Provide the [X, Y] coordinate of the cell's center where the given text is located.  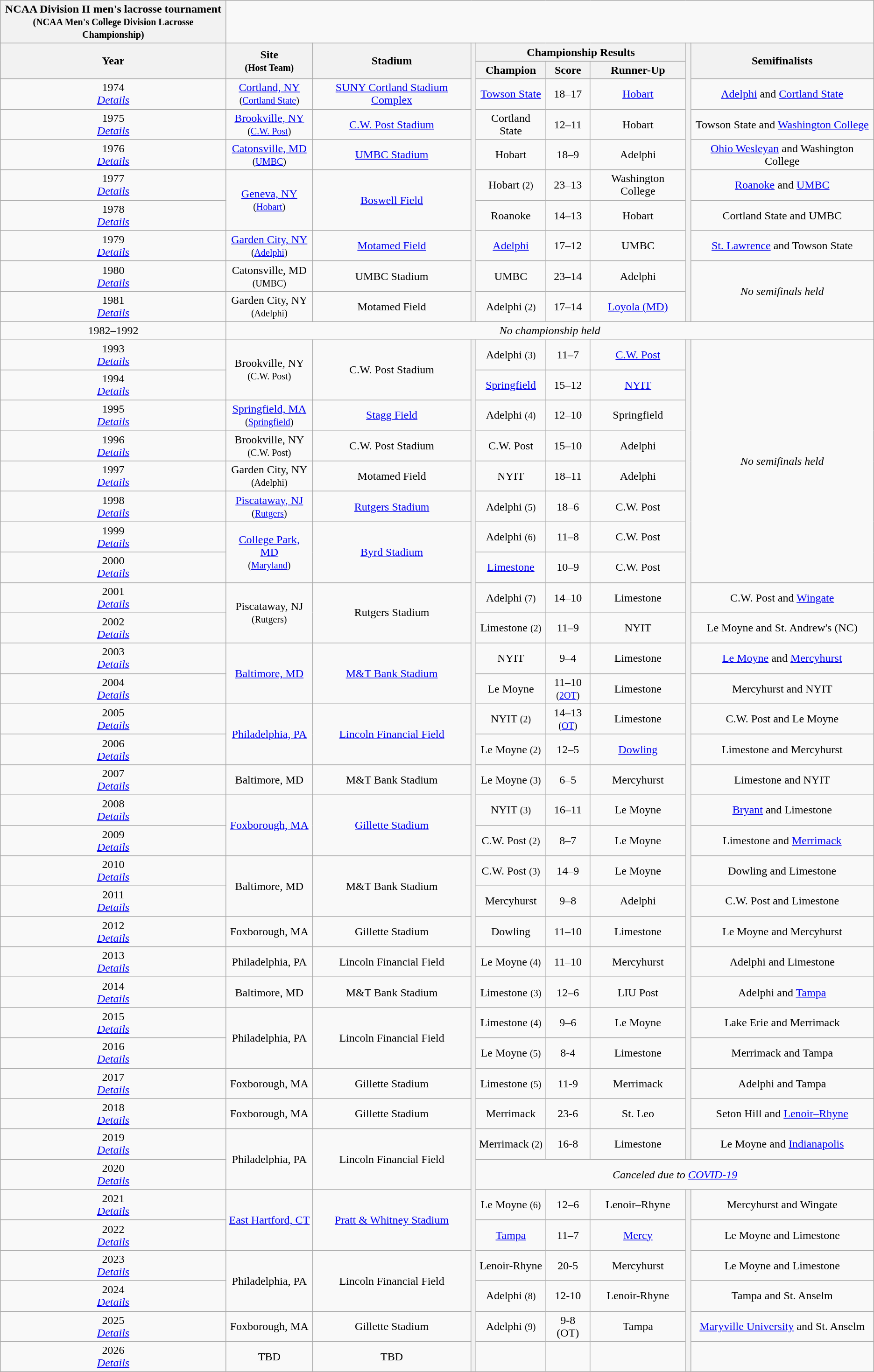
College Park, MD(Maryland) [269, 552]
Adelphi (6) [511, 537]
Limestone and Merrimack [782, 840]
10–9 [568, 567]
2015Details [113, 1023]
16-8 [568, 1144]
9–4 [568, 658]
Towson State and Washington College [782, 124]
Adelphi (3) [511, 355]
11-9 [568, 1084]
2022Details [113, 1235]
Geneva, NY(Hobart) [269, 200]
1974Details [113, 94]
Limestone (2) [511, 628]
2012Details [113, 931]
2003Details [113, 658]
Adelphi (4) [511, 415]
2005Details [113, 719]
1998Details [113, 507]
Le Moyne (2) [511, 749]
St. Lawrence and Towson State [782, 245]
12–11 [568, 124]
Le Moyne and St. Andrew's (NC) [782, 628]
18–17 [568, 94]
1978Details [113, 216]
Limestone (3) [511, 992]
11–10(2OT) [568, 689]
Championship Results [581, 52]
Cortland State and UMBC [782, 216]
Lake Erie and Merrimack [782, 1023]
23–13 [568, 185]
18–9 [568, 155]
1999Details [113, 537]
Springfield, MA(Springfield) [269, 415]
Seton Hill and Lenoir–Rhyne [782, 1113]
Semifinalists [782, 61]
Tampa and St. Anselm [782, 1295]
Le Moyne and Indianapolis [782, 1144]
17–12 [568, 245]
NYIT (2) [511, 719]
Adelphi and Cortland State [782, 94]
Site(Host Team) [269, 61]
2007Details [113, 779]
Washington College [638, 185]
Limestone (4) [511, 1023]
2023Details [113, 1266]
Mercyhurst and NYIT [782, 689]
Cortland State [511, 124]
C.W. Post and Limestone [782, 902]
11–8 [568, 537]
Mercyhurst and Wingate [782, 1205]
Le Moyne (4) [511, 962]
15–10 [568, 446]
Adelphi (5) [511, 507]
1993Details [113, 355]
1994Details [113, 385]
Hobart (2) [511, 185]
2025Details [113, 1326]
Adelphi (8) [511, 1295]
15–12 [568, 385]
Limestone and Mercyhurst [782, 749]
1997Details [113, 476]
2021Details [113, 1205]
18–11 [568, 476]
1980Details [113, 276]
C.W. Post and Le Moyne [782, 719]
Stadium [391, 61]
NYIT (3) [511, 810]
Score [568, 70]
2006Details [113, 749]
Ohio Wesleyan and Washington College [782, 155]
2009Details [113, 840]
9–8 [568, 902]
2014Details [113, 992]
Runner-Up [638, 70]
Le Moyne (5) [511, 1053]
Boswell Field [391, 200]
East Hartford, CT [269, 1220]
1977Details [113, 185]
17–14 [568, 306]
Lenoir–Rhyne [638, 1205]
Roanoke [511, 216]
Adelphi and Limestone [782, 962]
Merrimack and Tampa [782, 1053]
Dowling and Limestone [782, 871]
Le Moyne (3) [511, 779]
Adelphi (9) [511, 1326]
16–11 [568, 810]
12–5 [568, 749]
2004Details [113, 689]
2010Details [113, 871]
St. Leo [638, 1113]
Roanoke and UMBC [782, 185]
Maryville University and St. Anselm [782, 1326]
C.W. Post (2) [511, 840]
20-5 [568, 1266]
1995Details [113, 415]
LIU Post [638, 992]
Pratt & Whitney Stadium [391, 1220]
1976Details [113, 155]
C.W. Post (3) [511, 871]
Towson State [511, 94]
Limestone (5) [511, 1084]
Champion [511, 70]
Loyola (MD) [638, 306]
11–9 [568, 628]
Le Moyne (6) [511, 1205]
Merrimack (2) [511, 1144]
2013Details [113, 962]
2019Details [113, 1144]
Adelphi (7) [511, 597]
2008Details [113, 810]
1981Details [113, 306]
C.W. Post and Wingate [782, 597]
8-4 [568, 1053]
No championship held [550, 330]
8–7 [568, 840]
2026Details [113, 1357]
Cortland, NY(Cortland State) [269, 94]
2002Details [113, 628]
23-6 [568, 1113]
14–9 [568, 871]
Bryant and Limestone [782, 810]
Canceled due to COVID-19 [675, 1174]
6–5 [568, 779]
2016Details [113, 1053]
SUNY Cortland Stadium Complex [391, 94]
2001Details [113, 597]
14–13(OT) [568, 719]
2018Details [113, 1113]
9–6 [568, 1023]
9-8 (OT) [568, 1326]
Year [113, 61]
Mercy [638, 1235]
2020Details [113, 1174]
1982–1992 [113, 330]
2024Details [113, 1295]
1996Details [113, 446]
Byrd Stadium [391, 552]
2000Details [113, 567]
23–14 [568, 276]
14–13 [568, 216]
12-10 [568, 1295]
Adelphi (2) [511, 306]
2011Details [113, 902]
18–6 [568, 507]
1975Details [113, 124]
1979Details [113, 245]
NCAA Division II men's lacrosse tournament(NCAA Men's College Division Lacrosse Championship) [113, 22]
Limestone and NYIT [782, 779]
2017Details [113, 1084]
12–10 [568, 415]
Stagg Field [391, 415]
14–10 [568, 597]
